From the cell containing the given text, extract its center point as [X, Y] coordinate. 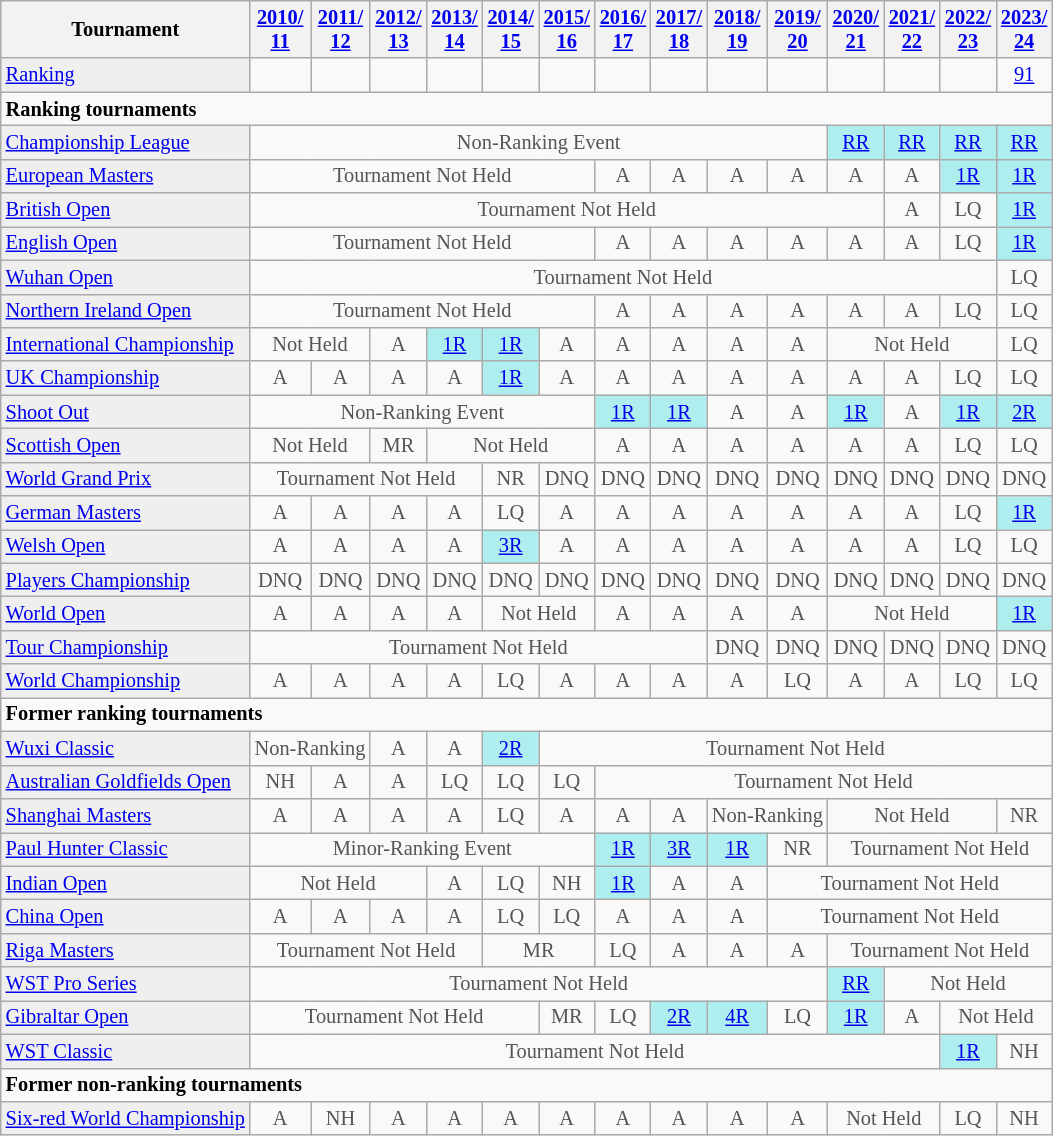
Scottish Open [126, 445]
2017/18 [679, 29]
Gibraltar Open [126, 1017]
Ranking [126, 75]
Former ranking tournaments [526, 714]
2018/19 [737, 29]
2014/15 [511, 29]
International Championship [126, 344]
2013/14 [454, 29]
2015/16 [567, 29]
2011/12 [341, 29]
Tournament [126, 29]
Minor-Ranking Event [422, 849]
Northern Ireland Open [126, 311]
Wuxi Classic [126, 748]
2022/23 [968, 29]
4R [737, 1017]
Six-red World Championship [126, 1118]
European Masters [126, 176]
Paul Hunter Classic [126, 849]
Ranking tournaments [526, 109]
2021/22 [912, 29]
WST Classic [126, 1051]
Riga Masters [126, 950]
Players Championship [126, 580]
English Open [126, 243]
UK Championship [126, 378]
2016/17 [623, 29]
2023/24 [1024, 29]
German Masters [126, 513]
2019/20 [797, 29]
China Open [126, 916]
Championship League [126, 142]
Tour Championship [126, 647]
Australian Goldfields Open [126, 782]
Welsh Open [126, 546]
WST Pro Series [126, 984]
Shoot Out [126, 412]
Indian Open [126, 883]
91 [1024, 75]
2010/11 [280, 29]
Shanghai Masters [126, 815]
2012/13 [398, 29]
Former non-ranking tournaments [526, 1085]
World Championship [126, 681]
World Grand Prix [126, 479]
British Open [126, 210]
World Open [126, 613]
Wuhan Open [126, 277]
2020/21 [856, 29]
